Scan for the cell matching the given text and deliver its (X, Y) coordinate at center. 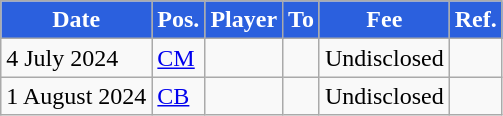
Fee (384, 20)
To (302, 20)
4 July 2024 (76, 58)
CB (178, 96)
CM (178, 58)
Pos. (178, 20)
Ref. (476, 20)
Player (244, 20)
Date (76, 20)
1 August 2024 (76, 96)
